Detect which cell encompasses the target text, then output its [x, y] center coordinate. 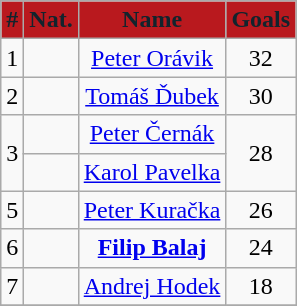
30 [261, 96]
7 [12, 286]
Peter Kuračka [152, 210]
2 [12, 96]
32 [261, 58]
Name [152, 20]
Peter Černák [152, 134]
6 [12, 248]
Goals [261, 20]
3 [12, 153]
1 [12, 58]
Tomáš Ďubek [152, 96]
24 [261, 248]
18 [261, 286]
5 [12, 210]
28 [261, 153]
26 [261, 210]
Karol Pavelka [152, 172]
Filip Balaj [152, 248]
Andrej Hodek [152, 286]
Peter Orávik [152, 58]
Nat. [51, 20]
# [12, 20]
